Search for the cell housing the specified text and yield its [X, Y] center coordinate. 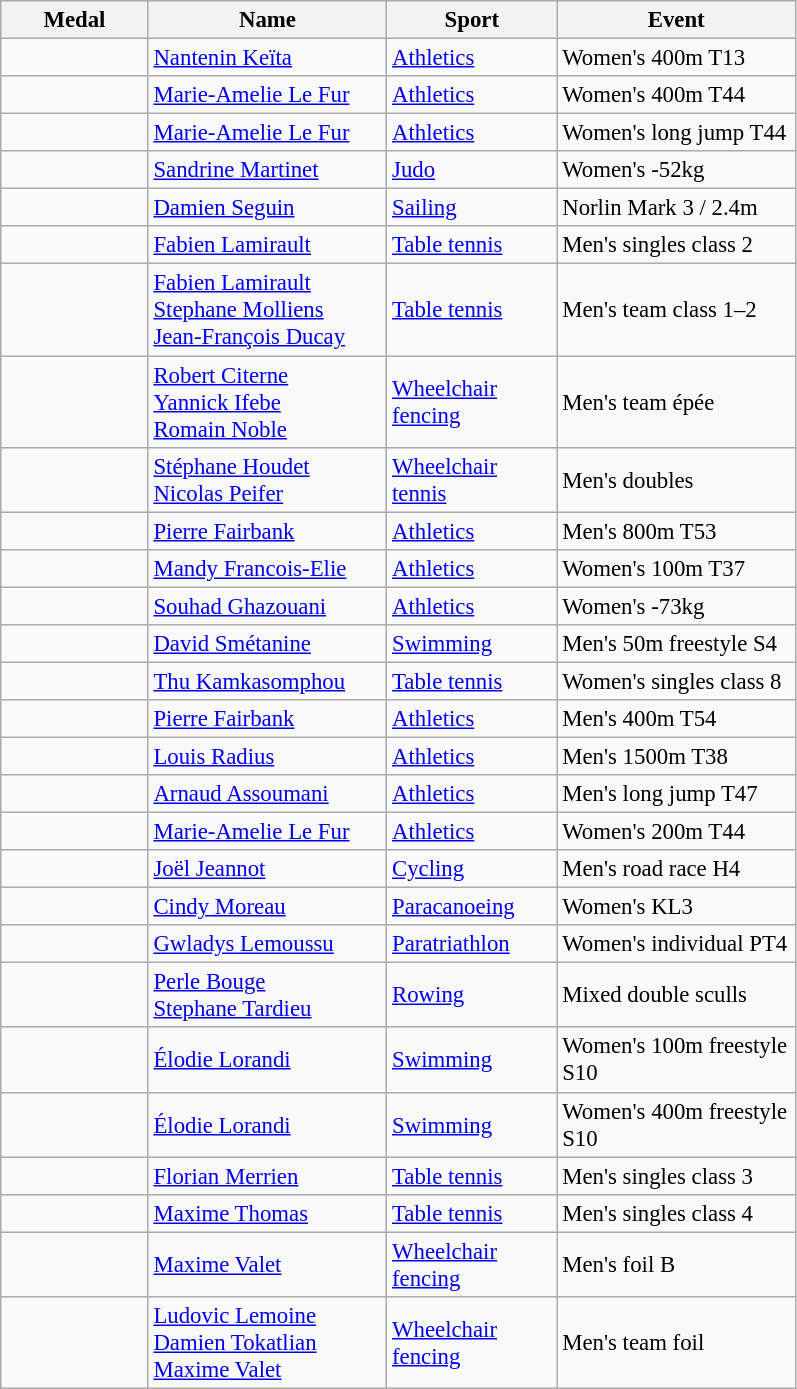
Men's road race H4 [676, 869]
Women's 400m T44 [676, 95]
Nantenin Keïta [268, 58]
Perle Bouge Stephane Tardieu [268, 996]
Event [676, 20]
Souhad Ghazouani [268, 606]
Women's 400m freestyle S10 [676, 1124]
Men's team épée [676, 402]
Paratriathlon [472, 944]
Robert Citerne Yannick Ifebe Romain Noble [268, 402]
Ludovic Lemoine Damien Tokatlian Maxime Valet [268, 1343]
Men's 800m T53 [676, 531]
Women's -52kg [676, 170]
Cindy Moreau [268, 907]
Women's singles class 8 [676, 681]
Arnaud Assoumani [268, 794]
Women's 100m T37 [676, 568]
Fabien Lamirault [268, 245]
Women's 400m T13 [676, 58]
Women's individual PT4 [676, 944]
Men's doubles [676, 480]
Men's team class 1–2 [676, 310]
Sport [472, 20]
Men's long jump T47 [676, 794]
Men's 50m freestyle S4 [676, 644]
Name [268, 20]
Sandrine Martinet [268, 170]
Men's team foil [676, 1343]
Medal [74, 20]
Mandy Francois-Elie [268, 568]
Rowing [472, 996]
Paracanoeing [472, 907]
Men's singles class 3 [676, 1176]
Women's long jump T44 [676, 133]
Maxime Thomas [268, 1213]
Women's 200m T44 [676, 832]
Cycling [472, 869]
Joël Jeannot [268, 869]
Men's foil B [676, 1264]
Stéphane Houdet Nicolas Peifer [268, 480]
Norlin Mark 3 / 2.4m [676, 208]
Men's 1500m T38 [676, 756]
Maxime Valet [268, 1264]
Women's KL3 [676, 907]
Sailing [472, 208]
Men's singles class 2 [676, 245]
Fabien Lamirault Stephane Molliens Jean-François Ducay [268, 310]
Thu Kamkasomphou [268, 681]
Women's 100m freestyle S10 [676, 1060]
Damien Seguin [268, 208]
David Smétanine [268, 644]
Mixed double sculls [676, 996]
Florian Merrien [268, 1176]
Women's -73kg [676, 606]
Men's 400m T54 [676, 719]
Men's singles class 4 [676, 1213]
Gwladys Lemoussu [268, 944]
Judo [472, 170]
Louis Radius [268, 756]
Wheelchair tennis [472, 480]
